Locate the cell with the specified text and output its (X, Y) center coordinate. 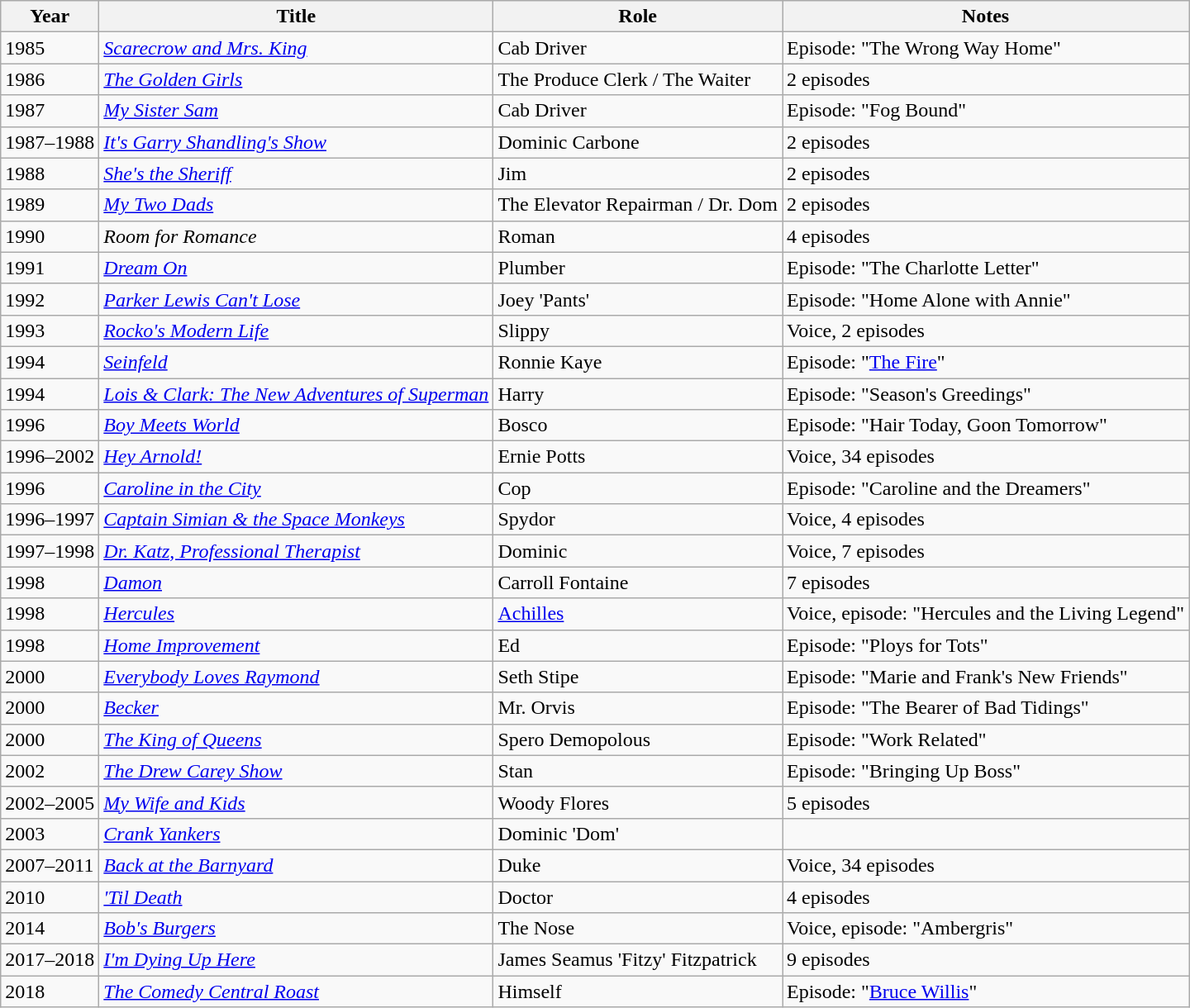
1987 (50, 111)
Episode: "Bringing Up Boss" (985, 771)
2002 (50, 771)
Voice, 4 episodes (985, 520)
1991 (50, 268)
Dominic 'Dom' (638, 834)
Becker (296, 708)
Seth Stipe (638, 677)
Episode: "Work Related" (985, 739)
Dream On (296, 268)
It's Garry Shandling's Show (296, 142)
Bob's Burgers (296, 929)
Voice, episode: "Hercules and the Living Legend" (985, 614)
I'm Dying Up Here (296, 960)
Doctor (638, 896)
Plumber (638, 268)
Episode: "Hair Today, Goon Tomorrow" (985, 426)
The Drew Carey Show (296, 771)
7 episodes (985, 582)
Lois & Clark: The New Adventures of Superman (296, 394)
1996–2002 (50, 457)
Episode: "Bruce Willis" (985, 991)
Scarecrow and Mrs. King (296, 48)
2007–2011 (50, 865)
The Nose (638, 929)
1988 (50, 174)
1987–1988 (50, 142)
Seinfeld (296, 362)
She's the Sheriff (296, 174)
Duke (638, 865)
Ernie Potts (638, 457)
Boy Meets World (296, 426)
The Produce Clerk / The Waiter (638, 79)
Home Improvement (296, 645)
Spero Demopolous (638, 739)
Hey Arnold! (296, 457)
The Elevator Repairman / Dr. Dom (638, 205)
1993 (50, 330)
Himself (638, 991)
Parker Lewis Can't Lose (296, 299)
2002–2005 (50, 802)
2010 (50, 896)
Mr. Orvis (638, 708)
Crank Yankers (296, 834)
Role (638, 17)
James Seamus 'Fitzy' Fitzpatrick (638, 960)
Episode: "The Wrong Way Home" (985, 48)
Voice, episode: "Ambergris" (985, 929)
Room for Romance (296, 236)
Roman (638, 236)
Stan (638, 771)
Episode: "Ploys for Tots" (985, 645)
My Two Dads (296, 205)
Dominic (638, 551)
Year (50, 17)
The Golden Girls (296, 79)
1985 (50, 48)
9 episodes (985, 960)
2014 (50, 929)
2018 (50, 991)
Voice, 2 episodes (985, 330)
My Sister Sam (296, 111)
Cop (638, 488)
The King of Queens (296, 739)
Notes (985, 17)
Caroline in the City (296, 488)
The Comedy Central Roast (296, 991)
Jim (638, 174)
Episode: "Marie and Frank's New Friends" (985, 677)
Rocko's Modern Life (296, 330)
Woody Flores (638, 802)
Ed (638, 645)
Achilles (638, 614)
Dr. Katz, Professional Therapist (296, 551)
Episode: "Season's Greedings" (985, 394)
1996–1997 (50, 520)
Damon (296, 582)
Spydor (638, 520)
2003 (50, 834)
1997–1998 (50, 551)
Episode: "The Fire" (985, 362)
Title (296, 17)
5 episodes (985, 802)
Joey 'Pants' (638, 299)
Bosco (638, 426)
2017–2018 (50, 960)
Slippy (638, 330)
'Til Death (296, 896)
1989 (50, 205)
Carroll Fontaine (638, 582)
My Wife and Kids (296, 802)
1986 (50, 79)
Voice, 7 episodes (985, 551)
Dominic Carbone (638, 142)
Hercules (296, 614)
Harry (638, 394)
Episode: "The Bearer of Bad Tidings" (985, 708)
Episode: "The Charlotte Letter" (985, 268)
Episode: "Home Alone with Annie" (985, 299)
1992 (50, 299)
1990 (50, 236)
Back at the Barnyard (296, 865)
Episode: "Caroline and the Dreamers" (985, 488)
Captain Simian & the Space Monkeys (296, 520)
Everybody Loves Raymond (296, 677)
Episode: "Fog Bound" (985, 111)
Ronnie Kaye (638, 362)
